Locate the cell with the specified text and output its [x, y] center coordinate. 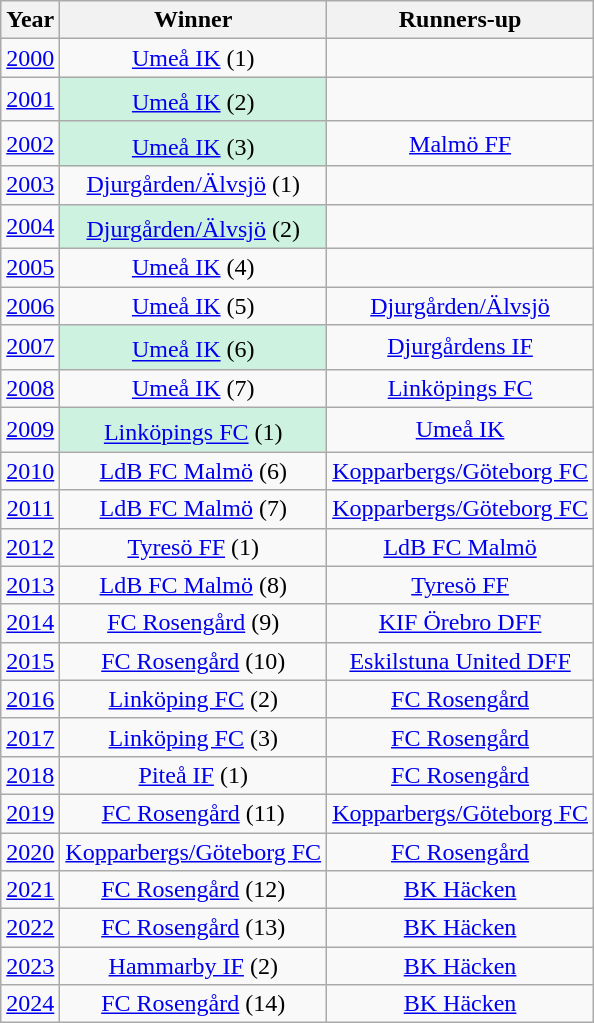
FC Rosengård (10) [194, 661]
2007 [30, 348]
Umeå IK (3) [194, 144]
2022 [30, 928]
KIF Örebro DFF [460, 623]
2015 [30, 661]
2020 [30, 852]
FC Rosengård (9) [194, 623]
2014 [30, 623]
FC Rosengård (12) [194, 890]
Year [30, 20]
Malmö FF [460, 144]
LdB FC Malmö (7) [194, 509]
2004 [30, 226]
2009 [30, 430]
LdB FC Malmö (8) [194, 585]
Umeå IK (2) [194, 100]
Runners-up [460, 20]
FC Rosengård (11) [194, 813]
Umeå IK [460, 430]
2016 [30, 699]
Djurgården/Älvsjö (2) [194, 226]
Umeå IK (4) [194, 268]
Umeå IK (1) [194, 58]
2002 [30, 144]
Umeå IK (7) [194, 388]
Djurgårdens IF [460, 348]
Linköping FC (2) [194, 699]
2003 [30, 185]
Linköping FC (3) [194, 737]
Tyresö FF (1) [194, 547]
Umeå IK (5) [194, 306]
Djurgården/Älvsjö [460, 306]
2023 [30, 966]
2005 [30, 268]
Eskilstuna United DFF [460, 661]
2021 [30, 890]
Linköpings FC (1) [194, 430]
LdB FC Malmö (6) [194, 471]
Hammarby IF (2) [194, 966]
2019 [30, 813]
2024 [30, 1004]
2010 [30, 471]
Linköpings FC [460, 388]
2018 [30, 775]
Winner [194, 20]
FC Rosengård (14) [194, 1004]
Djurgården/Älvsjö (1) [194, 185]
LdB FC Malmö [460, 547]
2011 [30, 509]
FC Rosengård (13) [194, 928]
2000 [30, 58]
Piteå IF (1) [194, 775]
Umeå IK (6) [194, 348]
2008 [30, 388]
Tyresö FF [460, 585]
2013 [30, 585]
2001 [30, 100]
2006 [30, 306]
2012 [30, 547]
2017 [30, 737]
